Find where the given text appears and provide that cell's center as (x, y) coordinate. 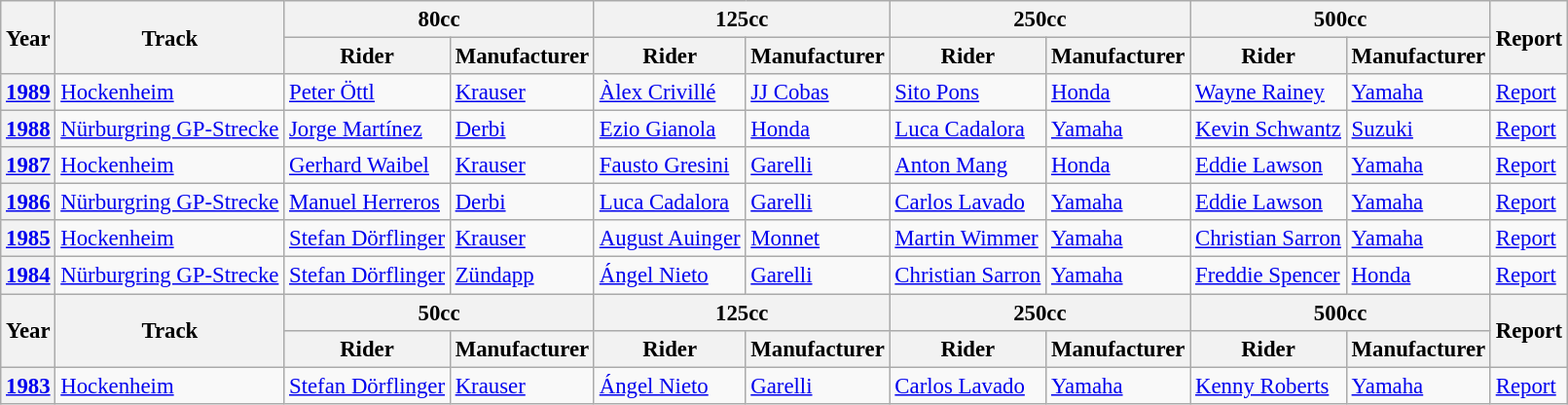
Ezio Gianola (670, 129)
Manuel Herreros (368, 202)
JJ Cobas (818, 92)
Martin Wimmer (967, 239)
80cc (440, 19)
1988 (28, 129)
50cc (440, 313)
Kenny Roberts (1269, 386)
1983 (28, 386)
Anton Mang (967, 166)
Suzuki (1418, 129)
Sito Pons (967, 92)
Gerhard Waibel (368, 166)
Kevin Schwantz (1269, 129)
August Auinger (670, 239)
1984 (28, 276)
Zündapp (522, 276)
Monnet (818, 239)
1989 (28, 92)
1987 (28, 166)
Fausto Gresini (670, 166)
1986 (28, 202)
Freddie Spencer (1269, 276)
Jorge Martínez (368, 129)
Àlex Crivillé (670, 92)
Wayne Rainey (1269, 92)
Peter Öttl (368, 92)
1985 (28, 239)
